Pinpoint the cell where the given text exists, returning its [X, Y] midpoint coordinate. 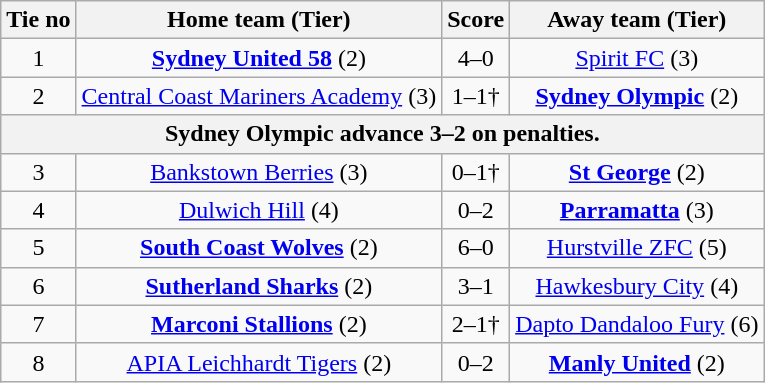
Score [476, 20]
3–1 [476, 286]
4 [38, 210]
2 [38, 96]
South Coast Wolves (2) [259, 248]
Marconi Stallions (2) [259, 324]
St George (2) [637, 172]
3 [38, 172]
Hurstville ZFC (5) [637, 248]
Spirit FC (3) [637, 58]
6–0 [476, 248]
Sydney Olympic advance 3–2 on penalties. [382, 134]
Sydney Olympic (2) [637, 96]
Away team (Tier) [637, 20]
0–1† [476, 172]
Central Coast Mariners Academy (3) [259, 96]
5 [38, 248]
Sutherland Sharks (2) [259, 286]
6 [38, 286]
Tie no [38, 20]
Hawkesbury City (4) [637, 286]
2–1† [476, 324]
Parramatta (3) [637, 210]
Dapto Dandaloo Fury (6) [637, 324]
8 [38, 362]
Bankstown Berries (3) [259, 172]
Dulwich Hill (4) [259, 210]
7 [38, 324]
APIA Leichhardt Tigers (2) [259, 362]
1 [38, 58]
4–0 [476, 58]
Manly United (2) [637, 362]
Sydney United 58 (2) [259, 58]
1–1† [476, 96]
Home team (Tier) [259, 20]
